Search for the cell housing the specified text and yield its [X, Y] center coordinate. 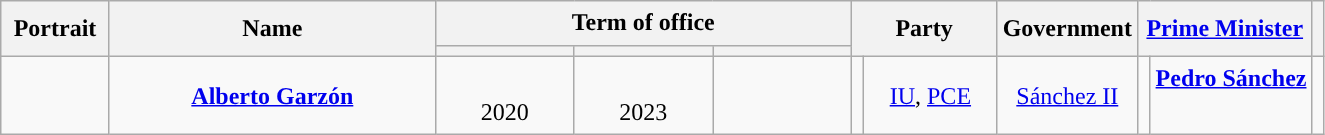
IU, PCE [931, 95]
Pedro Sánchez [1231, 95]
Name [272, 29]
2023 [644, 95]
Alberto Garzón [272, 95]
Portrait [56, 29]
Sánchez II [1067, 95]
Prime Minister [1224, 29]
Term of office [643, 24]
2020 [504, 95]
Party [924, 29]
Government [1067, 29]
